Determine the (X, Y) coordinate at the center of the cell enclosing the given text.  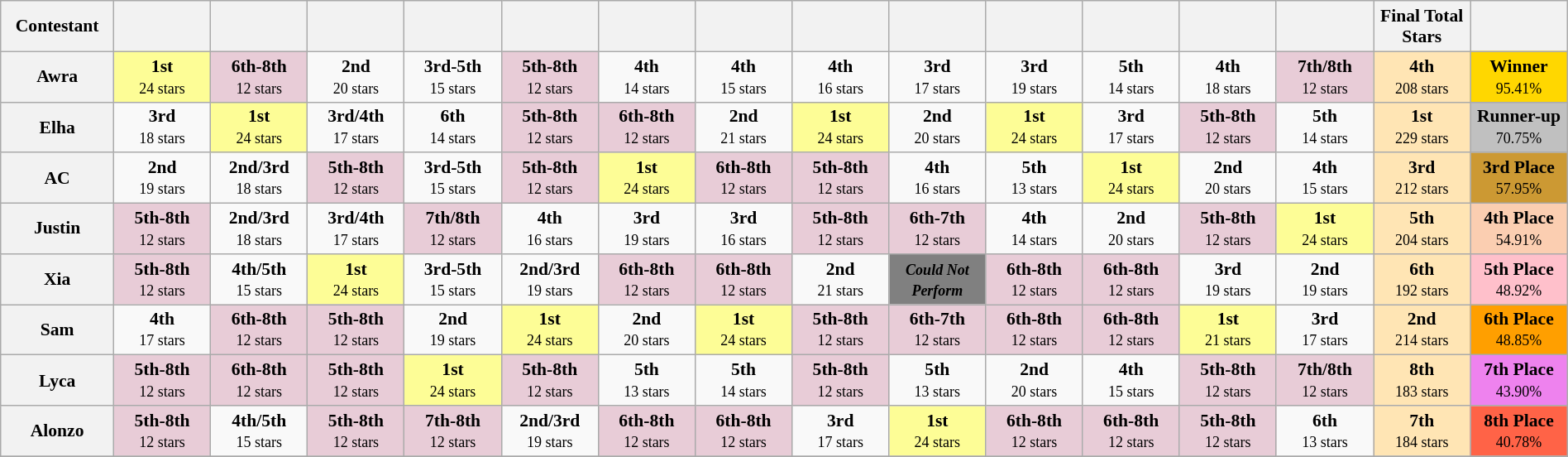
6th 192 stars (1422, 280)
7th/8th 12 stars (1325, 76)
5th Place 48.92% (1518, 280)
4th 208 stars (1422, 76)
5th 14 stars (743, 381)
6th Place 48.85% (1518, 330)
7th-8th12 stars (453, 431)
4th 14 stars (647, 76)
Winner 95.41% (1518, 76)
Final Total Stars (1422, 26)
4th 15 stars (743, 76)
Contestant (58, 26)
4th18 stars (1227, 76)
2nd19 stars (453, 330)
1st 229 stars (1422, 127)
Sam (58, 330)
3rd19 stars (1034, 76)
6th 13 stars (1325, 431)
1st24 stars (1325, 228)
5th 13 stars (647, 381)
Lyca (58, 381)
3rd 18 stars (162, 127)
Elha (58, 127)
1st 21 stars (1227, 330)
4th Place 54.91% (1518, 228)
Xia (58, 280)
2nd 214 stars (1422, 330)
2nd/3rd19 stars (549, 280)
Awra (58, 76)
Could Not Perform (938, 280)
6th 14 stars (453, 127)
3rd Place 57.95% (1518, 179)
2nd/3rd 19 stars (549, 431)
2nd 21 stars (743, 127)
2nd21 stars (840, 280)
3rd 212 stars (1422, 179)
8th 183 stars (1422, 381)
AC (58, 179)
4th 17 stars (162, 330)
4th16 stars (938, 179)
3rd-5th 15 stars (453, 76)
Alonzo (58, 431)
Justin (58, 228)
7th Place 43.90% (1518, 381)
5th 204 stars (1422, 228)
8th Place 40.78% (1518, 431)
Runner-up 70.75% (1518, 127)
3rd 16 stars (743, 228)
7th 184 stars (1422, 431)
4th14 stars (1034, 228)
